Capture the cell that displays the provided text and extract its (x, y) central coordinate. 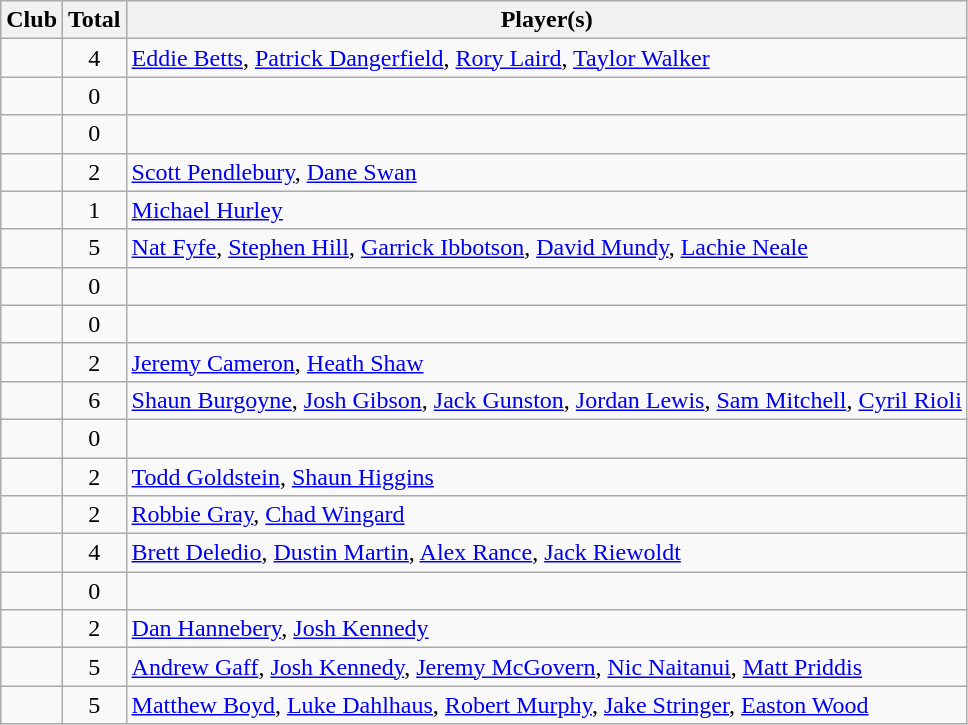
Jeremy Cameron, Heath Shaw (546, 362)
Nat Fyfe, Stephen Hill, Garrick Ibbotson, David Mundy, Lachie Neale (546, 248)
Dan Hannebery, Josh Kennedy (546, 629)
6 (95, 400)
1 (95, 210)
Shaun Burgoyne, Josh Gibson, Jack Gunston, Jordan Lewis, Sam Mitchell, Cyril Rioli (546, 400)
Eddie Betts, Patrick Dangerfield, Rory Laird, Taylor Walker (546, 58)
Club (32, 20)
Michael Hurley (546, 210)
Total (95, 20)
Brett Deledio, Dustin Martin, Alex Rance, Jack Riewoldt (546, 553)
Scott Pendlebury, Dane Swan (546, 172)
Andrew Gaff, Josh Kennedy, Jeremy McGovern, Nic Naitanui, Matt Priddis (546, 667)
Todd Goldstein, Shaun Higgins (546, 477)
Player(s) (546, 20)
Robbie Gray, Chad Wingard (546, 515)
Matthew Boyd, Luke Dahlhaus, Robert Murphy, Jake Stringer, Easton Wood (546, 705)
